Return [x, y] of the center of cell containing provided text 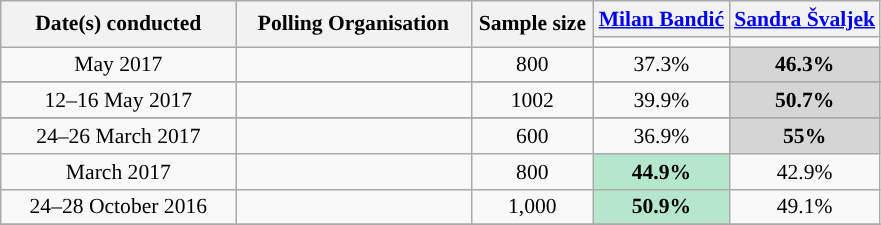
44.9% [662, 172]
May 2017 [118, 65]
50.9% [662, 207]
37.3% [662, 65]
12–16 May 2017 [118, 101]
March 2017 [118, 172]
Milan Bandić [662, 19]
55% [804, 136]
1,000 [532, 207]
Sandra Švaljek [804, 19]
42.9% [804, 172]
24–26 March 2017 [118, 136]
50.7% [804, 101]
49.1% [804, 207]
1002 [532, 101]
39.9% [662, 101]
46.3% [804, 65]
Date(s) conducted [118, 24]
24–28 October 2016 [118, 207]
Sample size [532, 24]
36.9% [662, 136]
600 [532, 136]
Polling Organisation [354, 24]
